Identify which cell holds the provided text, then report its (x, y) central coordinate. 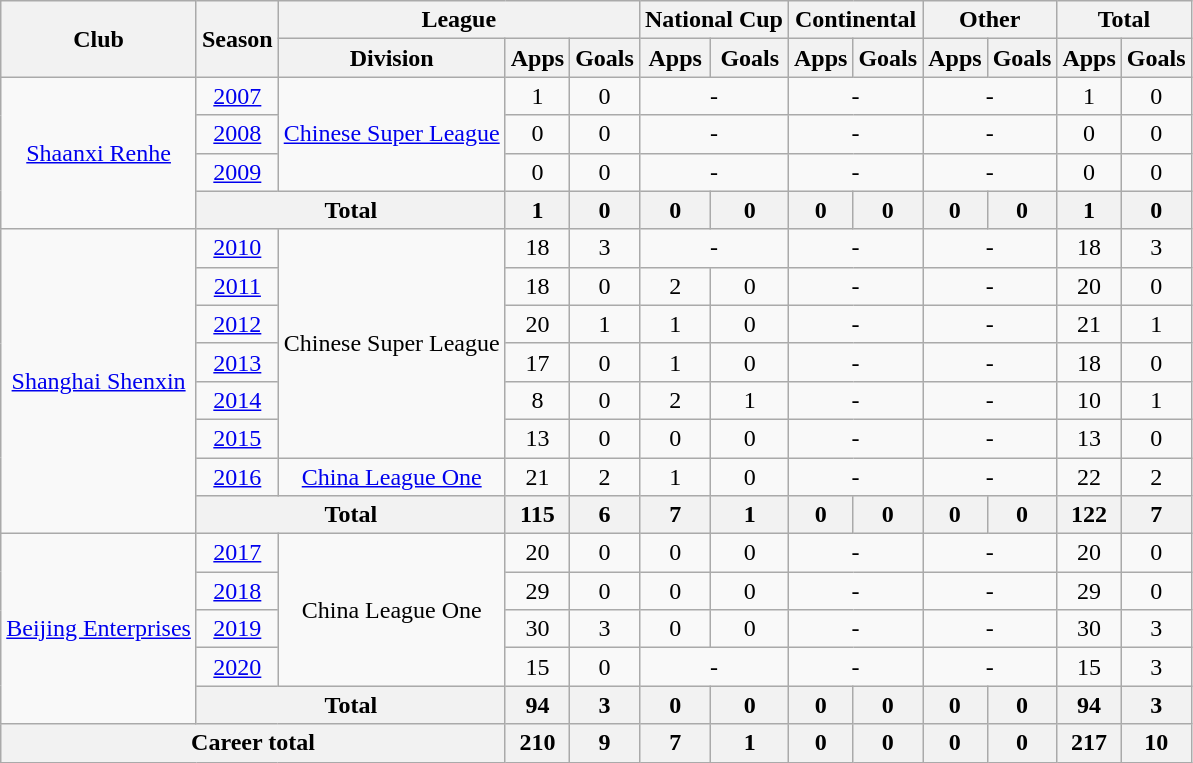
Club (99, 39)
2014 (237, 400)
Career total (253, 743)
122 (1089, 515)
Beijing Enterprises (99, 629)
22 (1089, 477)
Shanghai Shenxin (99, 381)
2007 (237, 96)
9 (605, 743)
Other (990, 20)
2008 (237, 134)
2011 (237, 286)
2015 (237, 438)
115 (537, 515)
Division (392, 58)
6 (605, 515)
Season (237, 39)
17 (537, 362)
2016 (237, 477)
2012 (237, 324)
2017 (237, 553)
2009 (237, 172)
Shaanxi Renhe (99, 153)
Continental (855, 20)
2019 (237, 629)
2018 (237, 591)
217 (1089, 743)
2013 (237, 362)
210 (537, 743)
League (458, 20)
National Cup (714, 20)
2010 (237, 248)
8 (537, 400)
2020 (237, 667)
